Capture the cell that displays the provided text and extract its [x, y] central coordinate. 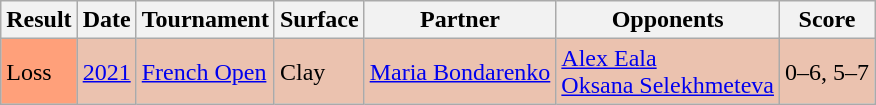
Clay [319, 72]
Partner [460, 20]
Surface [319, 20]
Date [106, 20]
2021 [106, 72]
Score [826, 20]
0–6, 5–7 [826, 72]
Result [39, 20]
Loss [39, 72]
Tournament [205, 20]
Opponents [668, 20]
French Open [205, 72]
Alex Eala Oksana Selekhmeteva [668, 72]
Maria Bondarenko [460, 72]
